Output the [x, y] coordinate of the center of the cell containing the given text.  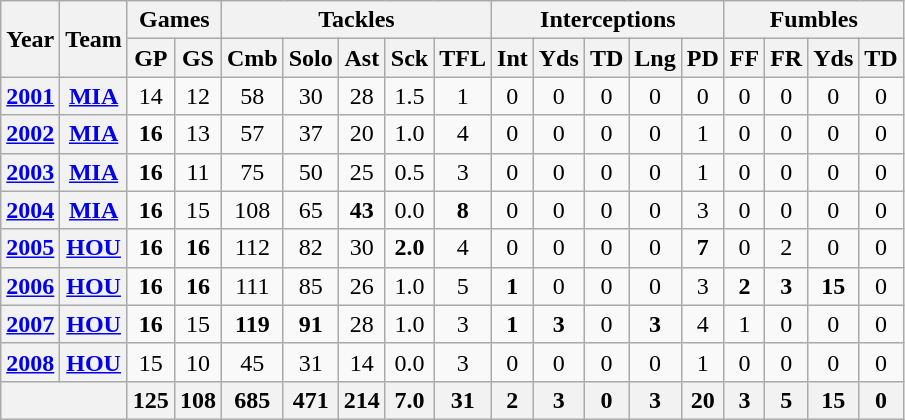
1.5 [409, 96]
37 [310, 134]
43 [362, 210]
7 [702, 248]
12 [198, 96]
Tackles [356, 20]
2005 [30, 248]
Sck [409, 58]
Int [513, 58]
111 [252, 286]
58 [252, 96]
8 [463, 210]
26 [362, 286]
Solo [310, 58]
Ast [362, 58]
GP [150, 58]
0.5 [409, 172]
685 [252, 400]
GS [198, 58]
125 [150, 400]
75 [252, 172]
Games [174, 20]
112 [252, 248]
10 [198, 362]
2006 [30, 286]
TFL [463, 58]
11 [198, 172]
85 [310, 286]
Lng [655, 58]
65 [310, 210]
FF [744, 58]
2007 [30, 324]
FR [786, 58]
45 [252, 362]
50 [310, 172]
PD [702, 58]
2002 [30, 134]
Interceptions [608, 20]
Team [94, 39]
2.0 [409, 248]
Year [30, 39]
471 [310, 400]
13 [198, 134]
57 [252, 134]
7.0 [409, 400]
214 [362, 400]
119 [252, 324]
25 [362, 172]
2003 [30, 172]
2004 [30, 210]
2008 [30, 362]
2001 [30, 96]
Cmb [252, 58]
91 [310, 324]
82 [310, 248]
Fumbles [814, 20]
